Search for the cell housing the specified text and yield its [x, y] center coordinate. 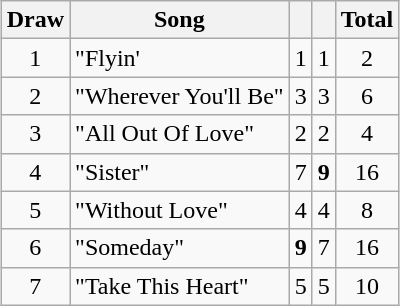
"Sister" [180, 172]
Total [367, 20]
"Someday" [180, 248]
"Without Love" [180, 210]
8 [367, 210]
"All Out Of Love" [180, 134]
10 [367, 286]
Song [180, 20]
"Take This Heart" [180, 286]
"Wherever You'll Be" [180, 96]
Draw [35, 20]
"Flyin' [180, 58]
